Detect which cell encompasses the target text, then output its [X, Y] center coordinate. 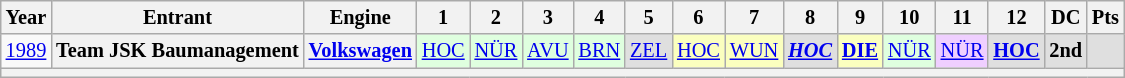
AVU [548, 51]
7 [754, 17]
Engine [360, 17]
Volkswagen [360, 51]
2nd [1066, 51]
1989 [26, 51]
Team JSK Baumanagement [177, 51]
1 [444, 17]
4 [599, 17]
DC [1066, 17]
12 [1016, 17]
WUN [754, 51]
5 [648, 17]
2 [496, 17]
10 [910, 17]
6 [698, 17]
11 [962, 17]
DIE [860, 51]
9 [860, 17]
8 [810, 17]
ZEL [648, 51]
3 [548, 17]
Entrant [177, 17]
BRN [599, 51]
Year [26, 17]
Pts [1106, 17]
